Search for the cell housing the specified text and yield its [x, y] center coordinate. 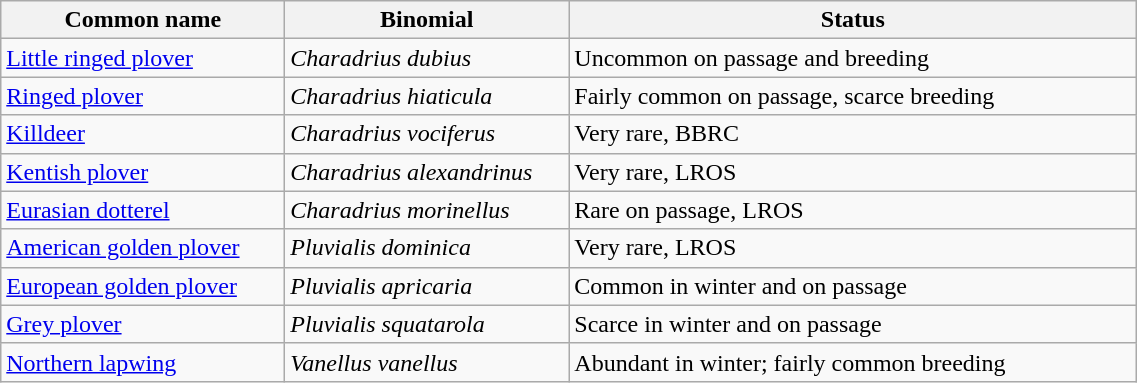
American golden plover [143, 248]
Charadrius morinellus [427, 210]
Status [853, 20]
European golden plover [143, 286]
Ringed plover [143, 96]
Common in winter and on passage [853, 286]
Pluvialis dominica [427, 248]
Very rare, BBRC [853, 134]
Common name [143, 20]
Northern lapwing [143, 362]
Charadrius vociferus [427, 134]
Charadrius alexandrinus [427, 172]
Scarce in winter and on passage [853, 324]
Binomial [427, 20]
Little ringed plover [143, 58]
Pluvialis apricaria [427, 286]
Uncommon on passage and breeding [853, 58]
Abundant in winter; fairly common breeding [853, 362]
Charadrius dubius [427, 58]
Eurasian dotterel [143, 210]
Kentish plover [143, 172]
Grey plover [143, 324]
Pluvialis squatarola [427, 324]
Charadrius hiaticula [427, 96]
Rare on passage, LROS [853, 210]
Killdeer [143, 134]
Vanellus vanellus [427, 362]
Fairly common on passage, scarce breeding [853, 96]
